Pinpoint the cell where the given text exists, returning its [x, y] midpoint coordinate. 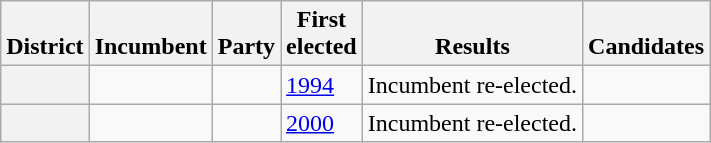
Candidates [646, 34]
Incumbent [150, 34]
District [45, 34]
1994 [322, 85]
Party [246, 34]
2000 [322, 123]
Results [472, 34]
Firstelected [322, 34]
